Search for the cell housing the specified text and yield its (x, y) center coordinate. 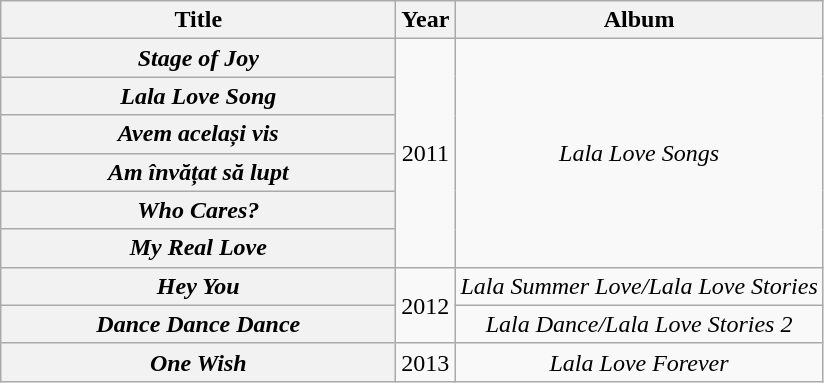
Lala Love Songs (639, 153)
My Real Love (198, 248)
Who Cares? (198, 210)
Lala Dance/Lala Love Stories 2 (639, 324)
Am învățat să lupt (198, 172)
2012 (426, 305)
Avem același vis (198, 134)
Lala Love Forever (639, 362)
Lala Love Song (198, 96)
Hey You (198, 286)
One Wish (198, 362)
Album (639, 20)
Year (426, 20)
2013 (426, 362)
Lala Summer Love/Lala Love Stories (639, 286)
Stage of Joy (198, 58)
Dance Dance Dance (198, 324)
Title (198, 20)
2011 (426, 153)
